Extract the [x, y] coordinate from the center of the cell holding the provided text.  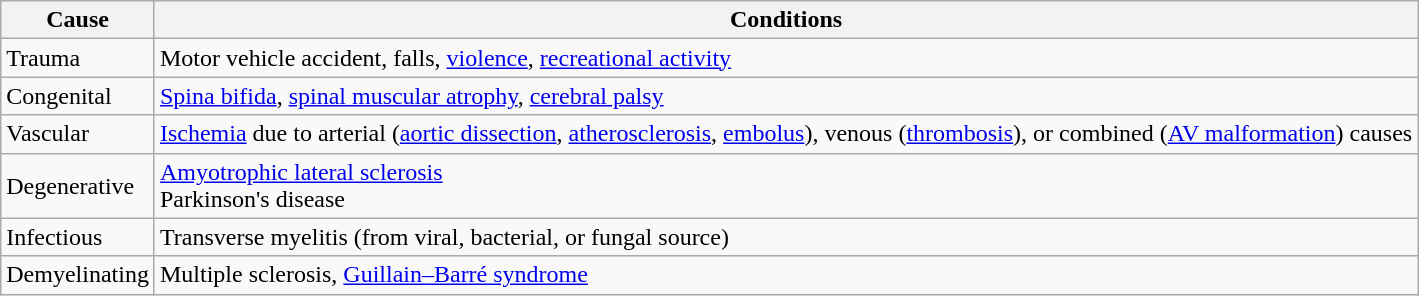
Demyelinating [78, 275]
Amyotrophic lateral sclerosisParkinson's disease [786, 186]
Spina bifida, spinal muscular atrophy, cerebral palsy [786, 96]
Infectious [78, 237]
Multiple sclerosis, Guillain–Barré syndrome [786, 275]
Motor vehicle accident, falls, violence, recreational activity [786, 58]
Trauma [78, 58]
Cause [78, 20]
Congenital [78, 96]
Degenerative [78, 186]
Transverse myelitis (from viral, bacterial, or fungal source) [786, 237]
Conditions [786, 20]
Vascular [78, 134]
Ischemia due to arterial (aortic dissection, atherosclerosis, embolus), venous (thrombosis), or combined (AV malformation) causes [786, 134]
